Determine the (X, Y) coordinate at the center of the cell enclosing the given text.  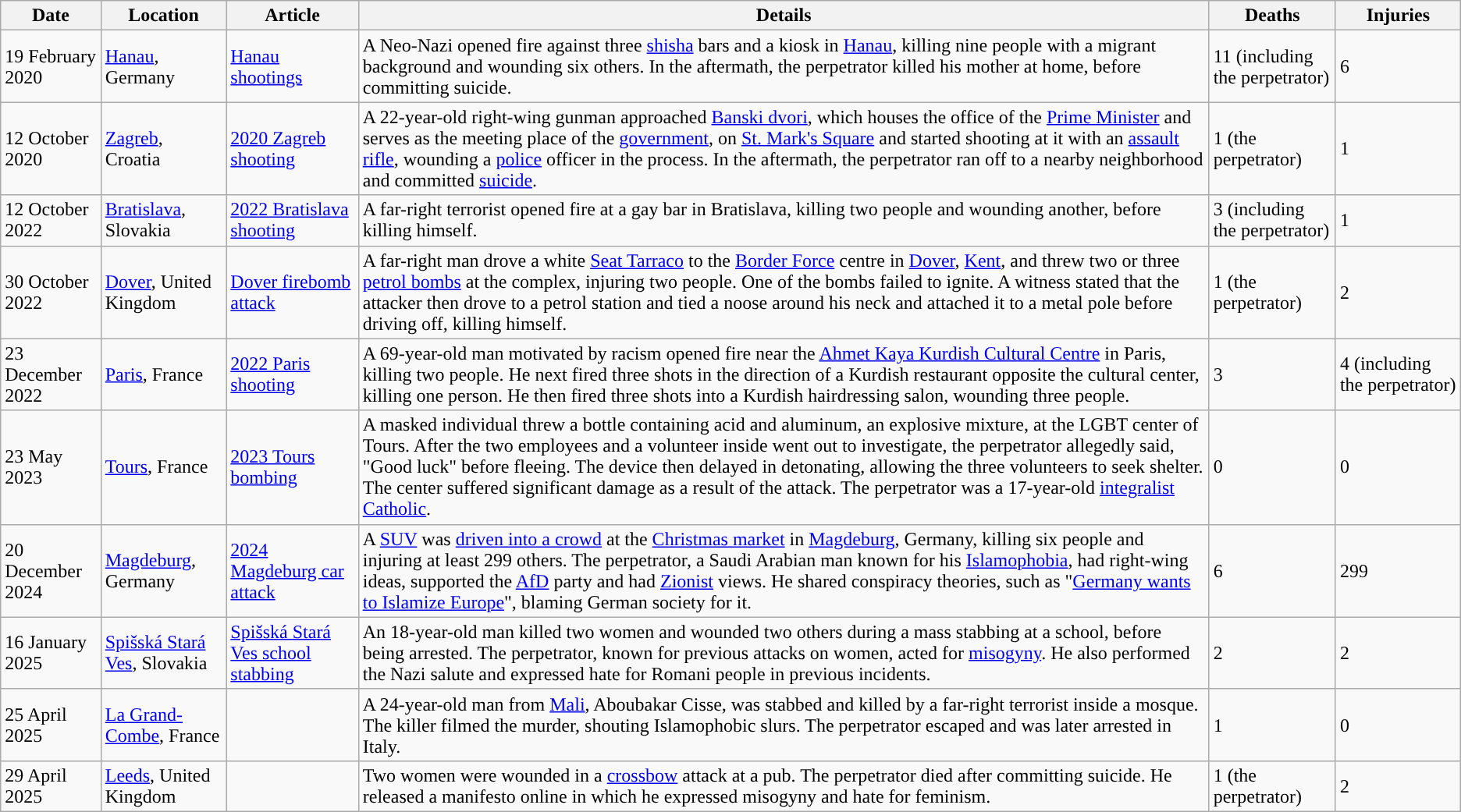
19 February 2020 (51, 66)
20 December 2024 (51, 571)
Details (784, 16)
Hanau shootings (292, 66)
29 April 2025 (51, 786)
Hanau, Germany (164, 66)
23 December 2022 (51, 374)
4 (including the perpetrator) (1398, 374)
2022 Paris shooting (292, 374)
A far-right terrorist opened fire at a gay bar in Bratislava, killing two people and wounding another, before killing himself. (784, 220)
2020 Zagreb shooting (292, 148)
3 (1272, 374)
Tours, France (164, 467)
Article (292, 16)
Deaths (1272, 16)
2022 Bratislava shooting (292, 220)
Dover firebomb attack (292, 292)
La Grand-Combe, France (164, 725)
Injuries (1398, 16)
2023 Tours bombing (292, 467)
Spišská Stará Ves, Slovakia (164, 653)
23 May 2023 (51, 467)
Paris, France (164, 374)
Zagreb, Croatia (164, 148)
Bratislava, Slovakia (164, 220)
Spišská Stará Ves school stabbing (292, 653)
12 October 2022 (51, 220)
30 October 2022 (51, 292)
Date (51, 16)
3 (including the perpetrator) (1272, 220)
12 October 2020 (51, 148)
299 (1398, 571)
Leeds, United Kingdom (164, 786)
2024 Magdeburg car attack (292, 571)
Location (164, 16)
Dover, United Kingdom (164, 292)
16 January 2025 (51, 653)
25 April 2025 (51, 725)
Magdeburg, Germany (164, 571)
11 (including the perpetrator) (1272, 66)
